Identify which cell holds the provided text, then report its (x, y) central coordinate. 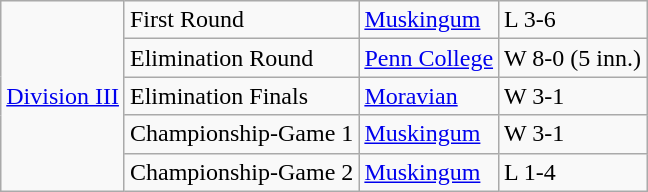
Elimination Round (241, 58)
Elimination Finals (241, 96)
Division III (63, 96)
Moravian (429, 96)
Championship-Game 1 (241, 134)
First Round (241, 20)
L 1-4 (573, 172)
Championship-Game 2 (241, 172)
W 8-0 (5 inn.) (573, 58)
Penn College (429, 58)
L 3-6 (573, 20)
